From the cell containing the given text, extract its center point as (X, Y) coordinate. 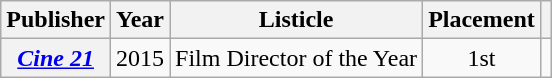
Film Director of the Year (296, 58)
1st (482, 58)
2015 (140, 58)
Listicle (296, 20)
Cine 21 (56, 58)
Year (140, 20)
Publisher (56, 20)
Placement (482, 20)
